Scan for the cell matching the given text and deliver its (x, y) coordinate at center. 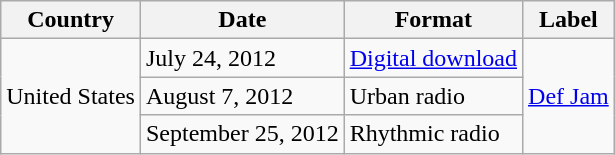
Urban radio (433, 96)
September 25, 2012 (242, 134)
Label (569, 20)
Rhythmic radio (433, 134)
August 7, 2012 (242, 96)
Def Jam (569, 96)
Digital download (433, 58)
United States (71, 96)
Country (71, 20)
July 24, 2012 (242, 58)
Date (242, 20)
Format (433, 20)
